Pinpoint the cell where the given text exists, returning its [X, Y] midpoint coordinate. 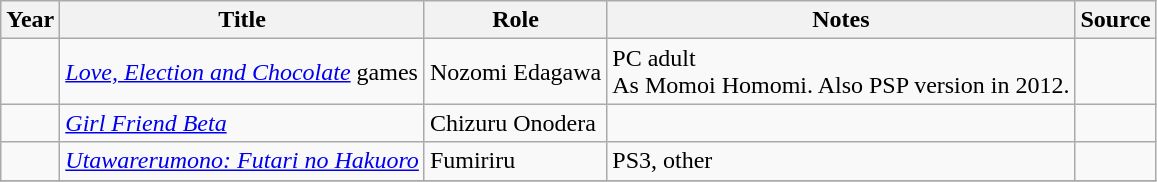
Fumiriru [515, 161]
Notes [841, 20]
Utawarerumono: Futari no Hakuoro [242, 161]
PC adultAs Momoi Homomi. Also PSP version in 2012. [841, 72]
Year [30, 20]
Title [242, 20]
Role [515, 20]
Girl Friend Beta [242, 123]
Source [1116, 20]
Nozomi Edagawa [515, 72]
Love, Election and Chocolate games [242, 72]
Chizuru Onodera [515, 123]
PS3, other [841, 161]
